For the text-containing cell, return its midpoint in [X, Y] coordinate format. 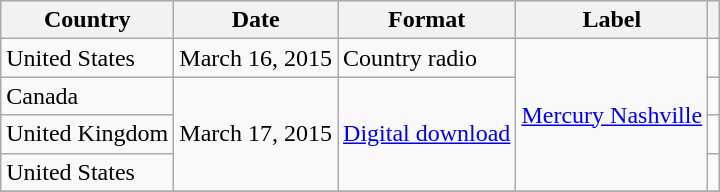
Canada [88, 96]
March 17, 2015 [256, 134]
Country [88, 20]
Mercury Nashville [612, 115]
March 16, 2015 [256, 58]
Country radio [427, 58]
Digital download [427, 134]
Format [427, 20]
Date [256, 20]
Label [612, 20]
United Kingdom [88, 134]
